Scan for the cell matching the given text and deliver its [X, Y] coordinate at center. 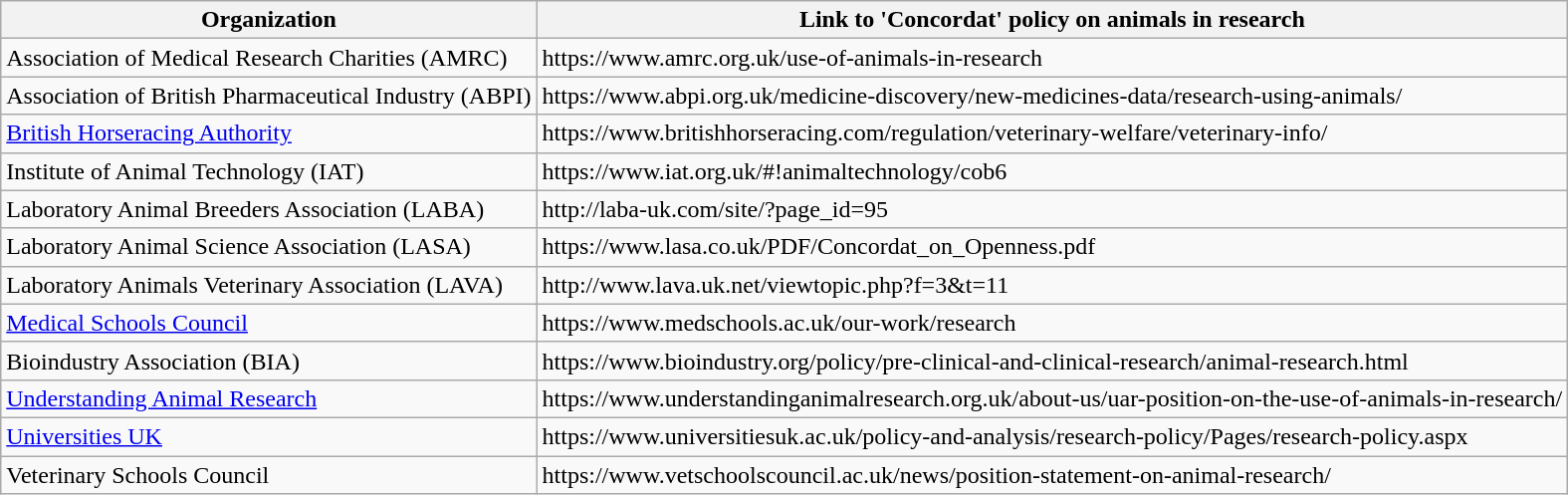
Laboratory Animal Science Association (LASA) [269, 247]
https://www.abpi.org.uk/medicine-discovery/new-medicines-data/research-using-animals/ [1052, 96]
Understanding Animal Research [269, 398]
https://www.iat.org.uk/#!animaltechnology/cob6 [1052, 171]
https://www.amrc.org.uk/use-of-animals-in-research [1052, 58]
https://www.britishhorseracing.com/regulation/veterinary-welfare/veterinary-info/ [1052, 133]
Association of Medical Research Charities (AMRC) [269, 58]
http://laba-uk.com/site/?page_id=95 [1052, 209]
https://www.bioindustry.org/policy/pre-clinical-and-clinical-research/animal-research.html [1052, 361]
Bioindustry Association (BIA) [269, 361]
Laboratory Animals Veterinary Association (LAVA) [269, 285]
Veterinary Schools Council [269, 475]
https://www.universitiesuk.ac.uk/policy-and-analysis/research-policy/Pages/research-policy.aspx [1052, 436]
British Horseracing Authority [269, 133]
Universities UK [269, 436]
Medical Schools Council [269, 323]
https://www.lasa.co.uk/PDF/Concordat_on_Openness.pdf [1052, 247]
https://www.understandinganimalresearch.org.uk/about-us/uar-position-on-the-use-of-animals-in-research/ [1052, 398]
https://www.vetschoolscouncil.ac.uk/news/position-statement-on-animal-research/ [1052, 475]
Link to 'Concordat' policy on animals in research [1052, 20]
http://www.lava.uk.net/viewtopic.php?f=3&t=11 [1052, 285]
Association of British Pharmaceutical Industry (ABPI) [269, 96]
Organization [269, 20]
Laboratory Animal Breeders Association (LABA) [269, 209]
https://www.medschools.ac.uk/our-work/research [1052, 323]
Institute of Animal Technology (IAT) [269, 171]
